Scan for the cell matching the given text and deliver its [X, Y] coordinate at center. 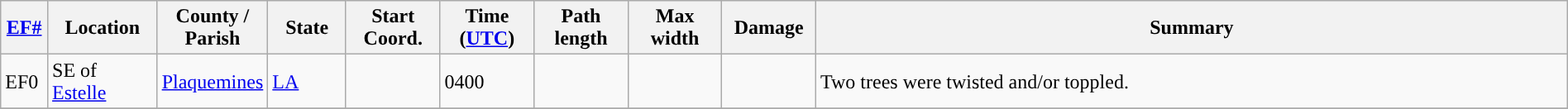
Plaquemines [213, 81]
State [308, 28]
Path length [581, 28]
LA [308, 81]
Time (UTC) [487, 28]
Two trees were twisted and/or toppled. [1193, 81]
Summary [1193, 28]
Start Coord. [393, 28]
Location [103, 28]
EF0 [25, 81]
County / Parish [213, 28]
Max width [675, 28]
SE of Estelle [103, 81]
Damage [769, 28]
EF# [25, 28]
0400 [487, 81]
